Capture the cell that displays the provided text and extract its [x, y] central coordinate. 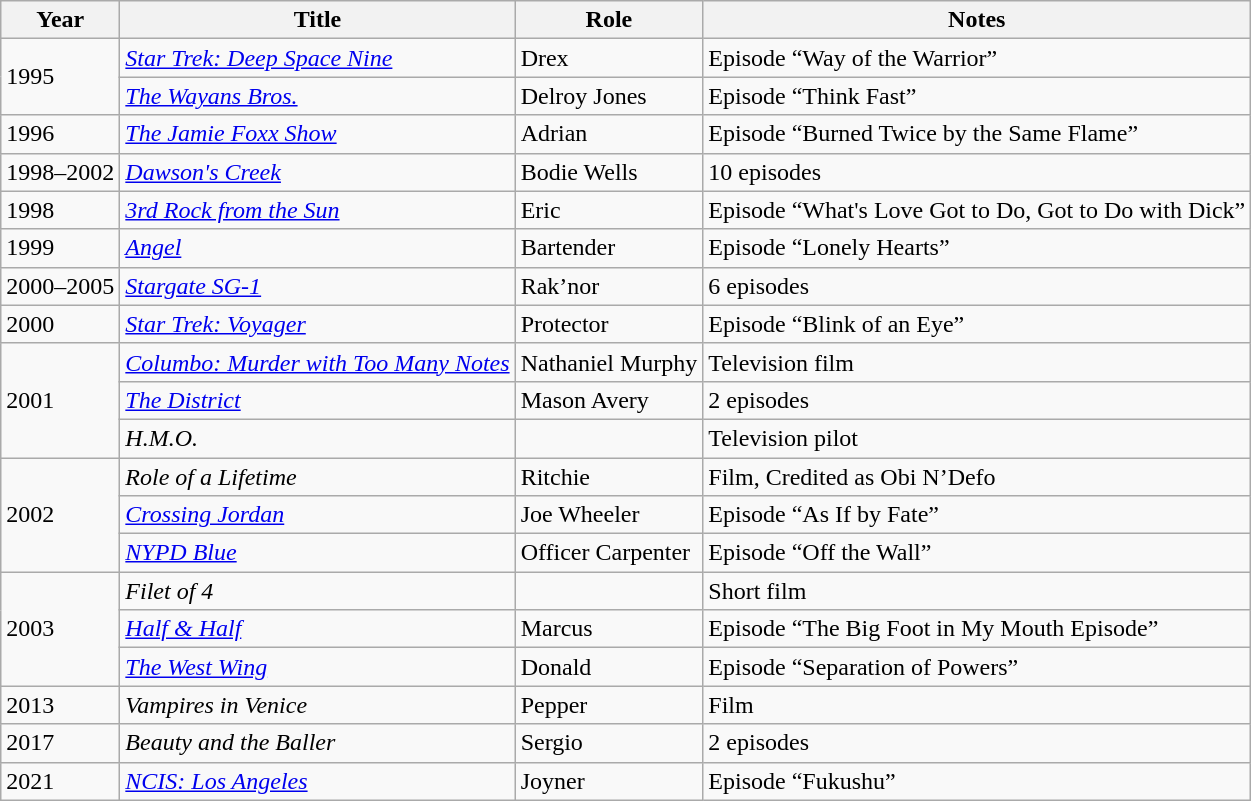
Beauty and the Baller [318, 743]
Episode “Fukushu” [977, 781]
2000 [60, 324]
Role [609, 20]
2001 [60, 400]
Dawson's Creek [318, 172]
Episode “Think Fast” [977, 96]
2013 [60, 705]
Rak’nor [609, 286]
H.M.O. [318, 438]
Title [318, 20]
Bodie Wells [609, 172]
Role of a Lifetime [318, 477]
2002 [60, 515]
Short film [977, 591]
Columbo: Murder with Too Many Notes [318, 362]
6 episodes [977, 286]
2003 [60, 629]
3rd Rock from the Sun [318, 210]
Film [977, 705]
Episode “What's Love Got to Do, Got to Do with Dick” [977, 210]
Eric [609, 210]
Episode “The Big Foot in My Mouth Episode” [977, 629]
Angel [318, 248]
Sergio [609, 743]
Vampires in Venice [318, 705]
Nathaniel Murphy [609, 362]
Filet of 4 [318, 591]
NYPD Blue [318, 553]
1998–2002 [60, 172]
2021 [60, 781]
The District [318, 400]
Episode “Lonely Hearts” [977, 248]
Officer Carpenter [609, 553]
Episode “Way of the Warrior” [977, 58]
Stargate SG-1 [318, 286]
Delroy Jones [609, 96]
The West Wing [318, 667]
Film, Credited as Obi N’Defo [977, 477]
Donald [609, 667]
Crossing Jordan [318, 515]
Marcus [609, 629]
Episode “Off the Wall” [977, 553]
Episode “As If by Fate” [977, 515]
Episode “Blink of an Eye” [977, 324]
1998 [60, 210]
Joyner [609, 781]
Year [60, 20]
1999 [60, 248]
Star Trek: Voyager [318, 324]
The Wayans Bros. [318, 96]
Adrian [609, 134]
2000–2005 [60, 286]
NCIS: Los Angeles [318, 781]
Drex [609, 58]
Episode “Burned Twice by the Same Flame” [977, 134]
1996 [60, 134]
The Jamie Foxx Show [318, 134]
Mason Avery [609, 400]
Half & Half [318, 629]
2017 [60, 743]
Television film [977, 362]
1995 [60, 77]
Pepper [609, 705]
Television pilot [977, 438]
Notes [977, 20]
Protector [609, 324]
Joe Wheeler [609, 515]
Star Trek: Deep Space Nine [318, 58]
10 episodes [977, 172]
Bartender [609, 248]
Episode “Separation of Powers” [977, 667]
Ritchie [609, 477]
